Determine the (X, Y) coordinate at the center of the cell enclosing the given text.  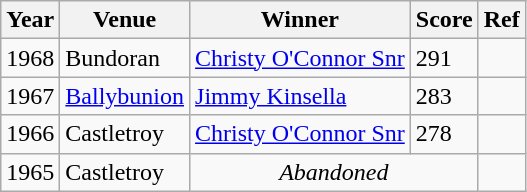
Jimmy Kinsella (300, 96)
291 (444, 58)
Score (444, 20)
1965 (30, 172)
1966 (30, 134)
Winner (300, 20)
Year (30, 20)
Bundoran (125, 58)
Ballybunion (125, 96)
Ref (502, 20)
1967 (30, 96)
278 (444, 134)
Venue (125, 20)
Abandoned (334, 172)
1968 (30, 58)
283 (444, 96)
